Find where the given text appears and provide that cell's center as (X, Y) coordinate. 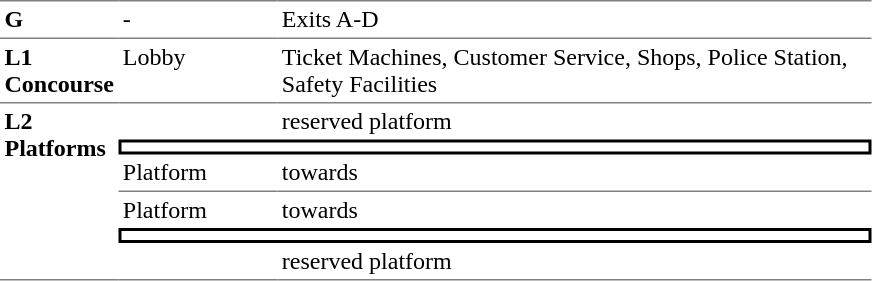
G (59, 19)
L1Concourse (59, 71)
L2Platforms (59, 192)
Ticket Machines, Customer Service, Shops, Police Station, Safety Facilities (574, 71)
Lobby (198, 71)
- (198, 19)
Exits A-D (574, 19)
